Pinpoint the cell where the given text exists, returning its [X, Y] midpoint coordinate. 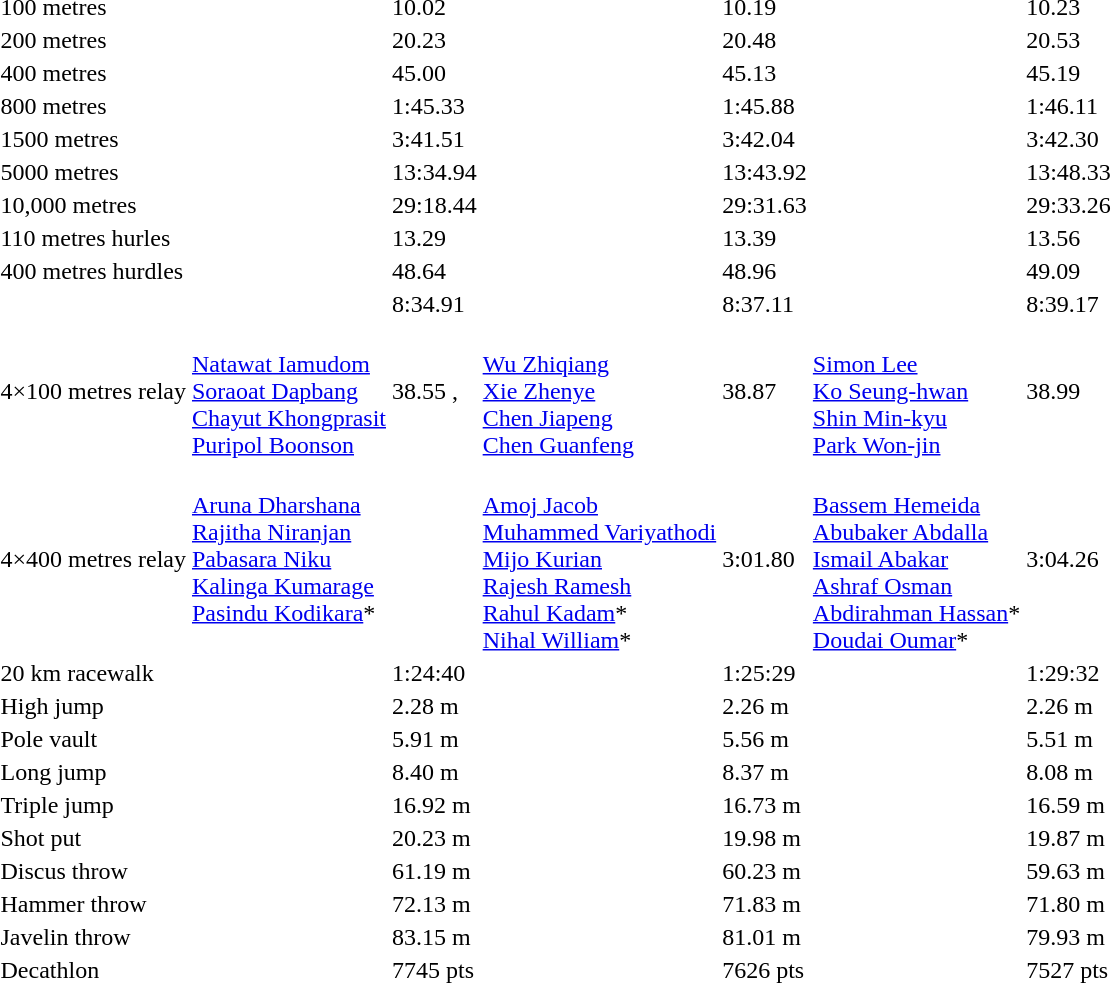
29:18.44 [434, 205]
13:43.92 [765, 172]
8:37.11 [765, 304]
45.00 [434, 73]
83.15 m [434, 937]
1:45.33 [434, 106]
Natawat IamudomSoraoat DapbangChayut KhongprasitPuripol Boonson [288, 391]
81.01 m [765, 937]
16.92 m [434, 805]
3:01.80 [765, 559]
71.83 m [765, 904]
5.56 m [765, 739]
20.48 [765, 40]
60.23 m [765, 871]
Simon LeeKo Seung-hwanShin Min-kyuPark Won-jin [916, 391]
Aruna DharshanaRajitha NiranjanPabasara NikuKalinga KumaragePasindu Kodikara* [288, 559]
3:41.51 [434, 139]
2.28 m [434, 706]
8.37 m [765, 772]
Wu ZhiqiangXie ZhenyeChen JiapengChen Guanfeng [600, 391]
29:31.63 [765, 205]
20.23 [434, 40]
19.98 m [765, 838]
8:34.91 [434, 304]
38.87 [765, 391]
1:25:29 [765, 673]
2.26 m [765, 706]
1:45.88 [765, 106]
48.96 [765, 271]
Amoj JacobMuhammed VariyathodiMijo KurianRajesh RameshRahul Kadam*Nihal William* [600, 559]
8.40 m [434, 772]
5.91 m [434, 739]
61.19 m [434, 871]
20.23 m [434, 838]
13.29 [434, 238]
38.55 , [434, 391]
13.39 [765, 238]
13:34.94 [434, 172]
48.64 [434, 271]
1:24:40 [434, 673]
Bassem HemeidaAbubaker AbdallaIsmail AbakarAshraf OsmanAbdirahman Hassan*Doudai Oumar* [916, 559]
72.13 m [434, 904]
16.73 m [765, 805]
45.13 [765, 73]
3:42.04 [765, 139]
